Determine the [X, Y] coordinate at the center of the cell enclosing the given text.  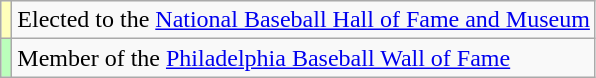
Member of the Philadelphia Baseball Wall of Fame [304, 58]
Elected to the National Baseball Hall of Fame and Museum [304, 20]
